Search for the cell housing the specified text and yield its [X, Y] center coordinate. 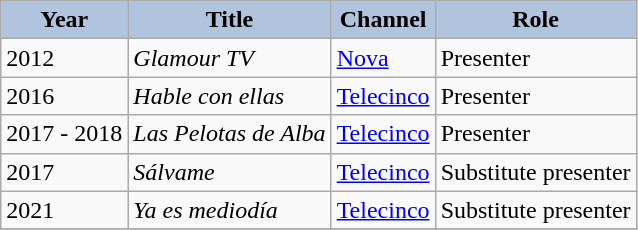
2017 - 2018 [64, 134]
Ya es mediodía [230, 210]
2021 [64, 210]
2016 [64, 96]
Year [64, 20]
Hable con ellas [230, 96]
Las Pelotas de Alba [230, 134]
Glamour TV [230, 58]
2017 [64, 172]
Title [230, 20]
Channel [383, 20]
Nova [383, 58]
2012 [64, 58]
Role [536, 20]
Sálvame [230, 172]
